Identify which cell holds the provided text, then report its [x, y] central coordinate. 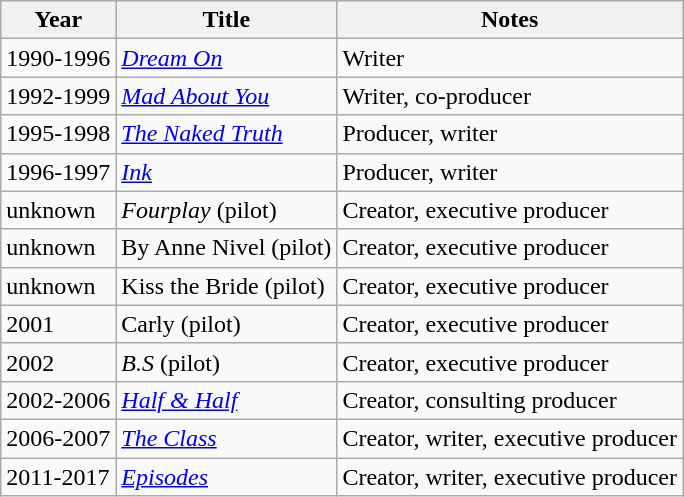
2006-2007 [58, 438]
2011-2017 [58, 477]
Ink [226, 172]
The Class [226, 438]
B.S (pilot) [226, 362]
1992-1999 [58, 96]
2002 [58, 362]
Mad About You [226, 96]
Title [226, 20]
Episodes [226, 477]
Writer, co-producer [510, 96]
Kiss the Bride (pilot) [226, 286]
2002-2006 [58, 400]
The Naked Truth [226, 134]
Year [58, 20]
By Anne Nivel (pilot) [226, 248]
Writer [510, 58]
Dream On [226, 58]
Creator, consulting producer [510, 400]
1990-1996 [58, 58]
Fourplay (pilot) [226, 210]
Notes [510, 20]
1995-1998 [58, 134]
Half & Half [226, 400]
1996-1997 [58, 172]
Carly (pilot) [226, 324]
2001 [58, 324]
